Pinpoint the cell where the given text exists, returning its (X, Y) midpoint coordinate. 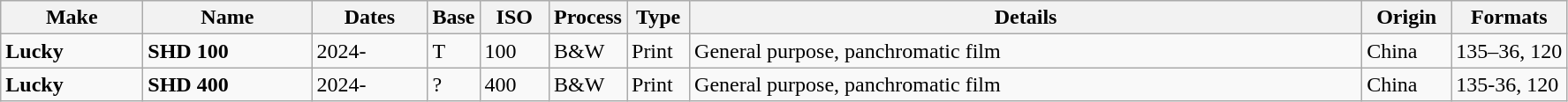
Process (588, 18)
SHD 400 (228, 84)
Type (659, 18)
Name (228, 18)
Dates (369, 18)
ISO (514, 18)
135-36, 120 (1509, 84)
T (454, 51)
135–36, 120 (1509, 51)
100 (514, 51)
Make (72, 18)
400 (514, 84)
SHD 100 (228, 51)
? (454, 84)
Formats (1509, 18)
Base (454, 18)
Origin (1406, 18)
Details (1026, 18)
